Detect which cell encompasses the target text, then output its (X, Y) center coordinate. 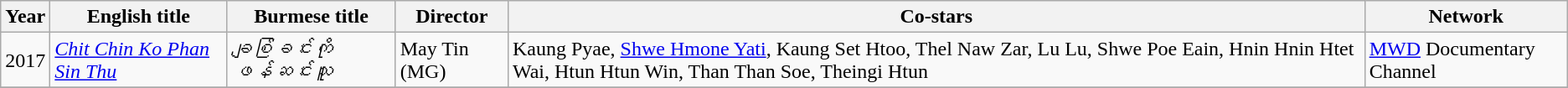
Kaung Pyae, Shwe Hmone Yati, Kaung Set Htoo, Thel Naw Zar, Lu Lu, Shwe Poe Eain, Hnin Hnin Htet Wai, Htun Htun Win, Than Than Soe, Theingi Htun (936, 60)
May Tin (MG) (451, 60)
2017 (25, 60)
Chit Chin Ko Phan Sin Thu (139, 60)
MWD Documentary Channel (1466, 60)
Network (1466, 17)
English title (139, 17)
Burmese title (312, 17)
ချစ်ခြင်းကိုဖန်ဆင်းသူ (312, 60)
Co-stars (936, 17)
Director (451, 17)
Year (25, 17)
